Pinpoint the cell where the given text exists, returning its (X, Y) midpoint coordinate. 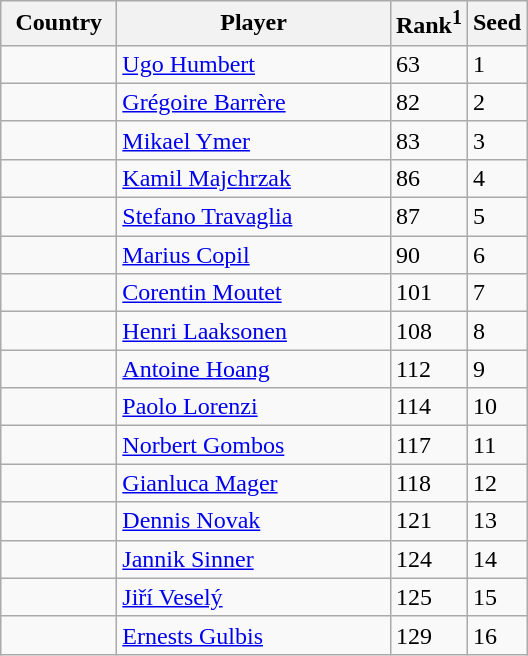
3 (496, 140)
63 (428, 64)
1 (496, 64)
118 (428, 483)
11 (496, 445)
Paolo Lorenzi (254, 407)
114 (428, 407)
117 (428, 445)
Ugo Humbert (254, 64)
83 (428, 140)
Kamil Majchrzak (254, 178)
Norbert Gombos (254, 445)
9 (496, 369)
Henri Laaksonen (254, 331)
82 (428, 102)
4 (496, 178)
Dennis Novak (254, 521)
15 (496, 597)
Corentin Moutet (254, 293)
108 (428, 331)
Rank1 (428, 24)
5 (496, 217)
129 (428, 635)
124 (428, 559)
13 (496, 521)
Player (254, 24)
Jannik Sinner (254, 559)
10 (496, 407)
2 (496, 102)
Antoine Hoang (254, 369)
Country (59, 24)
8 (496, 331)
Mikael Ymer (254, 140)
Marius Copil (254, 255)
87 (428, 217)
Ernests Gulbis (254, 635)
121 (428, 521)
125 (428, 597)
90 (428, 255)
Seed (496, 24)
7 (496, 293)
14 (496, 559)
Grégoire Barrère (254, 102)
Jiří Veselý (254, 597)
6 (496, 255)
101 (428, 293)
112 (428, 369)
Gianluca Mager (254, 483)
Stefano Travaglia (254, 217)
86 (428, 178)
16 (496, 635)
12 (496, 483)
